Find where the given text appears and provide that cell's center as (x, y) coordinate. 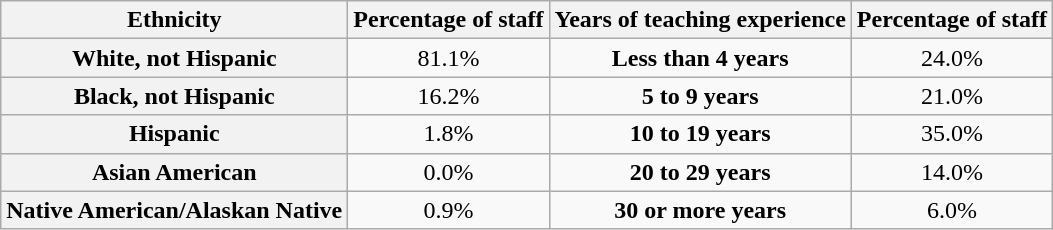
6.0% (952, 210)
1.8% (448, 134)
30 or more years (700, 210)
14.0% (952, 172)
White, not Hispanic (174, 58)
Native American/Alaskan Native (174, 210)
81.1% (448, 58)
Ethnicity (174, 20)
5 to 9 years (700, 96)
Less than 4 years (700, 58)
0.9% (448, 210)
10 to 19 years (700, 134)
Asian American (174, 172)
Years of teaching experience (700, 20)
16.2% (448, 96)
Black, not Hispanic (174, 96)
35.0% (952, 134)
21.0% (952, 96)
Hispanic (174, 134)
20 to 29 years (700, 172)
0.0% (448, 172)
24.0% (952, 58)
